Determine the (x, y) coordinate at the center of the cell enclosing the given text.  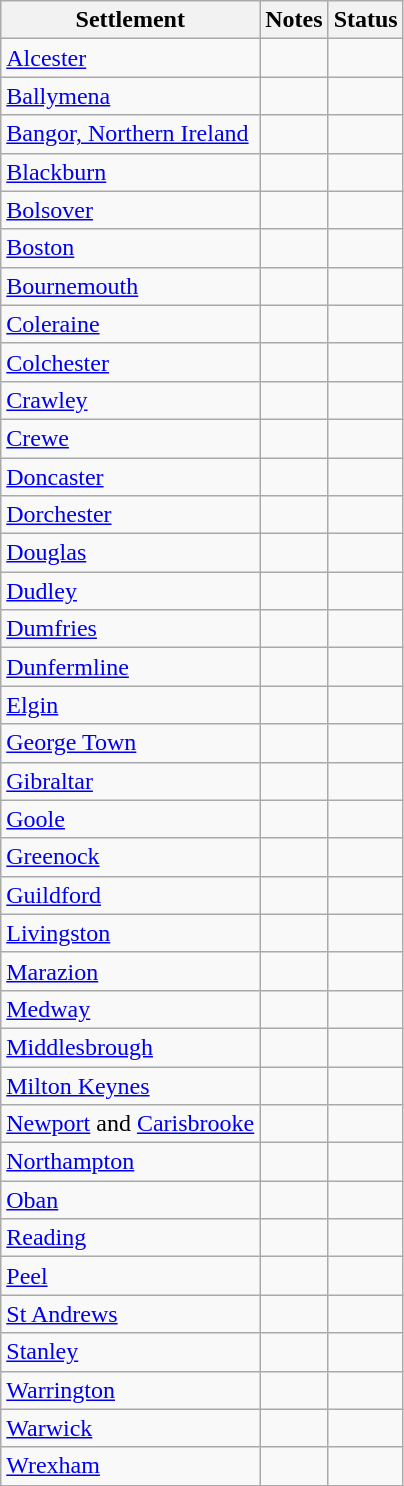
Ballymena (130, 96)
Warwick (130, 1428)
Newport and Carisbrooke (130, 1124)
Notes (294, 20)
Goole (130, 819)
Middlesbrough (130, 1047)
Dunfermline (130, 667)
Peel (130, 1276)
Boston (130, 248)
Warrington (130, 1390)
Northampton (130, 1162)
Marazion (130, 971)
St Andrews (130, 1314)
Douglas (130, 553)
Stanley (130, 1352)
Dorchester (130, 515)
Gibraltar (130, 781)
Bolsover (130, 210)
Milton Keynes (130, 1085)
Settlement (130, 20)
Oban (130, 1200)
Coleraine (130, 324)
Doncaster (130, 477)
Bangor, Northern Ireland (130, 134)
Status (366, 20)
Dudley (130, 591)
Blackburn (130, 172)
Bournemouth (130, 286)
Wrexham (130, 1466)
Guildford (130, 895)
Crawley (130, 400)
Livingston (130, 933)
Reading (130, 1238)
Alcester (130, 58)
Greenock (130, 857)
Elgin (130, 705)
Dumfries (130, 629)
Crewe (130, 438)
George Town (130, 743)
Medway (130, 1009)
Colchester (130, 362)
